Pinpoint the cell where the given text exists, returning its (X, Y) midpoint coordinate. 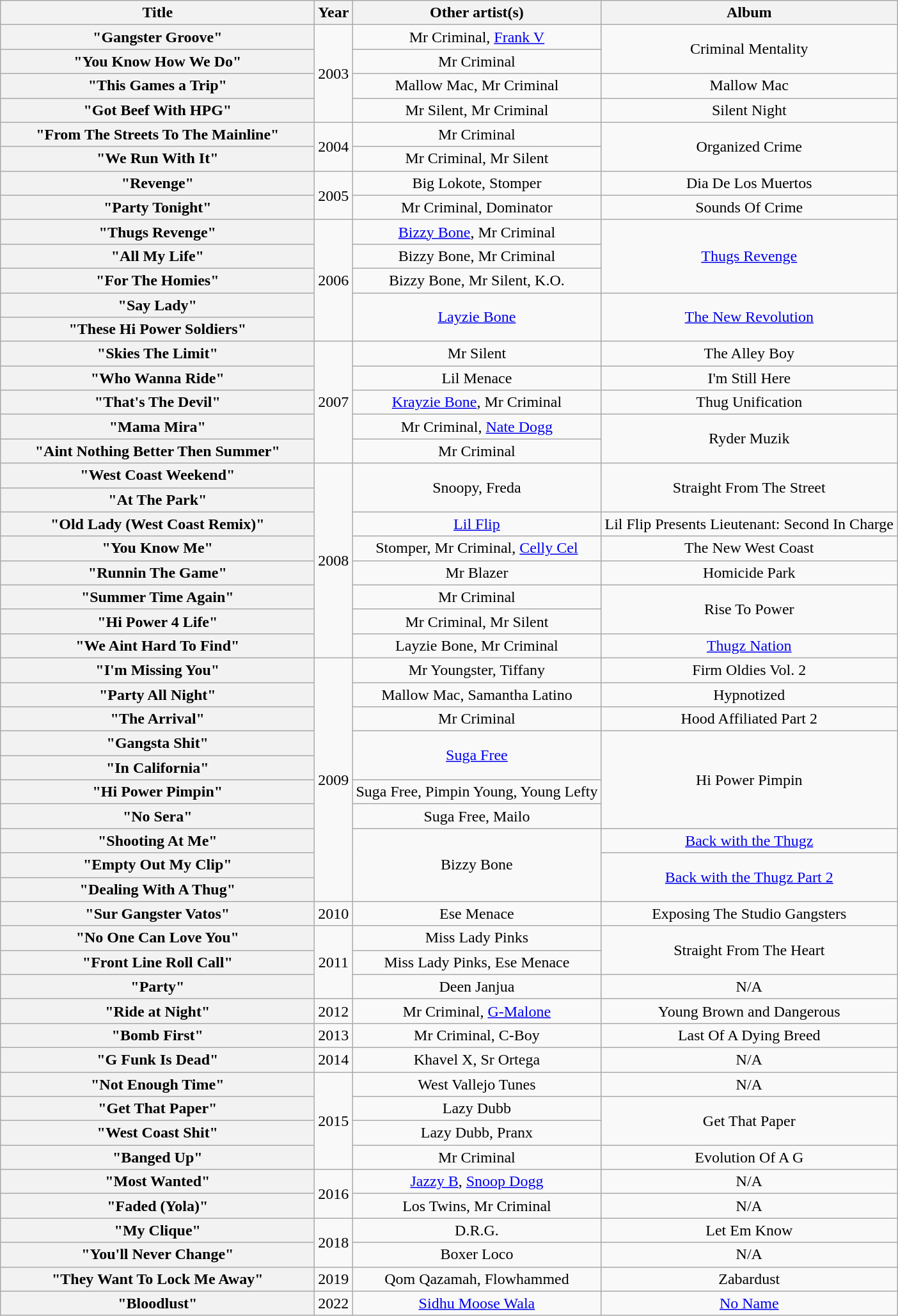
Back with the Thugz Part 2 (750, 877)
"I'm Missing You" (157, 670)
Qom Qazamah, Flowhammed (477, 1279)
2009 (334, 779)
"Party Tonight" (157, 207)
"Old Lady (West Coast Remix)" (157, 524)
"Say Lady" (157, 305)
Mr Silent, Mr Criminal (477, 110)
"Gangsta Shit" (157, 743)
"You Know Me" (157, 548)
Mallow Mac, Samantha Latino (477, 694)
"Bloodlust" (157, 1303)
Other artist(s) (477, 13)
Year (334, 13)
"You Know How We Do" (157, 61)
Straight From The Street (750, 488)
Los Twins, Mr Criminal (477, 1206)
"We Aint Hard To Find" (157, 646)
2004 (334, 147)
Firm Oldies Vol. 2 (750, 670)
The New West Coast (750, 548)
"G Funk Is Dead" (157, 1059)
Organized Crime (750, 147)
"Skies The Limit" (157, 354)
Last Of A Dying Breed (750, 1035)
Suga Free, Mailo (477, 816)
Dia De Los Muertos (750, 183)
2003 (334, 74)
Album (750, 13)
"My Clique" (157, 1230)
2013 (334, 1035)
Silent Night (750, 110)
Thugs Revenge (750, 256)
"No Sera" (157, 816)
2006 (334, 280)
"That's The Devil" (157, 402)
"West Coast Shit" (157, 1133)
"Not Enough Time" (157, 1084)
Young Brown and Dangerous (750, 1011)
"Get That Paper" (157, 1109)
Exposing The Studio Gangsters (750, 914)
"Party" (157, 987)
Mr Youngster, Tiffany (477, 670)
Layzie Bone, Mr Criminal (477, 646)
Thugz Nation (750, 646)
Thug Unification (750, 402)
Ryder Muzik (750, 439)
"From The Streets To The Mainline" (157, 134)
"Dealing With A Thug" (157, 889)
"Runnin The Game" (157, 573)
Mr Criminal, C-Boy (477, 1035)
Straight From The Heart (750, 950)
Stomper, Mr Criminal, Celly Cel (477, 548)
Mr Criminal, G-Malone (477, 1011)
Lil Menace (477, 378)
Layzie Bone (477, 317)
2014 (334, 1059)
Jazzy B, Snoop Dogg (477, 1182)
Back with the Thugz (750, 841)
2010 (334, 914)
"For The Homies" (157, 280)
Bizzy Bone, Mr Silent, K.O. (477, 280)
2018 (334, 1242)
2005 (334, 195)
Hi Power Pimpin (750, 780)
2011 (334, 962)
Criminal Mentality (750, 49)
Zabardust (750, 1279)
Let Em Know (750, 1230)
Lazy Dubb, Pranx (477, 1133)
Krayzie Bone, Mr Criminal (477, 402)
Title (157, 13)
"They Want To Lock Me Away" (157, 1279)
"Ride at Night" (157, 1011)
"Faded (Yola)" (157, 1206)
"In California" (157, 768)
Get That Paper (750, 1121)
Rise To Power (750, 609)
"These Hi Power Soldiers" (157, 329)
"We Run With It" (157, 159)
Ese Menace (477, 914)
The New Revolution (750, 317)
"Thugs Revenge" (157, 232)
Mallow Mac (750, 86)
"You'll Never Change" (157, 1255)
Lil Flip Presents Lieutenant: Second In Charge (750, 524)
Mr Criminal, Nate Dogg (477, 427)
Hood Affiliated Part 2 (750, 719)
2008 (334, 560)
"At The Park" (157, 500)
"Got Beef With HPG" (157, 110)
2016 (334, 1194)
Khavel X, Sr Ortega (477, 1059)
The Alley Boy (750, 354)
"Gangster Groove" (157, 37)
Mr Criminal, Frank V (477, 37)
"Summer Time Again" (157, 597)
2012 (334, 1011)
D.R.G. (477, 1230)
"Who Wanna Ride" (157, 378)
Hypnotized (750, 694)
"Shooting At Me" (157, 841)
"Bomb First" (157, 1035)
"No One Can Love You" (157, 938)
Snoopy, Freda (477, 488)
2022 (334, 1303)
Suga Free, Pimpin Young, Young Lefty (477, 792)
"Party All Night" (157, 694)
Deen Janjua (477, 987)
Big Lokote, Stomper (477, 183)
"Revenge" (157, 183)
Sidhu Moose Wala (477, 1303)
Evolution Of A G (750, 1157)
Lazy Dubb (477, 1109)
I'm Still Here (750, 378)
West Vallejo Tunes (477, 1084)
"West Coast Weekend" (157, 475)
Miss Lady Pinks (477, 938)
"This Games a Trip" (157, 86)
Sounds Of Crime (750, 207)
Miss Lady Pinks, Ese Menace (477, 962)
No Name (750, 1303)
Suga Free (477, 756)
2015 (334, 1121)
"Empty Out My Clip" (157, 865)
2007 (334, 402)
"The Arrival" (157, 719)
"Banged Up" (157, 1157)
Mallow Mac, Mr Criminal (477, 86)
"Aint Nothing Better Then Summer" (157, 451)
Mr Blazer (477, 573)
Mr Criminal, Dominator (477, 207)
"Front Line Roll Call" (157, 962)
"Hi Power 4 Life" (157, 621)
2019 (334, 1279)
Boxer Loco (477, 1255)
"Mama Mira" (157, 427)
Homicide Park (750, 573)
"All My Life" (157, 256)
"Sur Gangster Vatos" (157, 914)
Mr Silent (477, 354)
Bizzy Bone (477, 865)
"Hi Power Pimpin" (157, 792)
Lil Flip (477, 524)
"Most Wanted" (157, 1182)
